Scan for the cell matching the given text and deliver its [X, Y] coordinate at center. 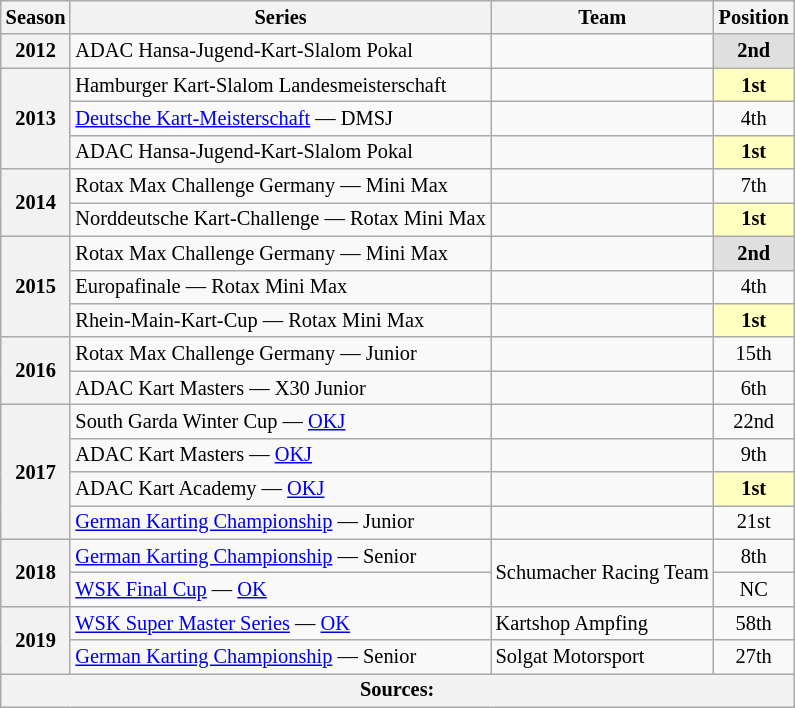
15th [754, 354]
Solgat Motorsport [602, 657]
2016 [36, 370]
21st [754, 522]
German Karting Championship — Junior [280, 522]
Rhein-Main-Kart-Cup — Rotax Mini Max [280, 320]
9th [754, 455]
2017 [36, 472]
Position [754, 17]
6th [754, 388]
2014 [36, 202]
ADAC Kart Masters — OKJ [280, 455]
WSK Super Master Series — OK [280, 623]
8th [754, 556]
Season [36, 17]
Rotax Max Challenge Germany — Junior [280, 354]
2012 [36, 51]
WSK Final Cup — OK [280, 589]
2015 [36, 286]
Deutsche Kart-Meisterschaft — DMSJ [280, 118]
Series [280, 17]
Norddeutsche Kart-Challenge — Rotax Mini Max [280, 219]
2018 [36, 572]
Schumacher Racing Team [602, 572]
ADAC Kart Academy — OKJ [280, 489]
27th [754, 657]
58th [754, 623]
South Garda Winter Cup — OKJ [280, 421]
2019 [36, 640]
NC [754, 589]
Team [602, 17]
22nd [754, 421]
ADAC Kart Masters — X30 Junior [280, 388]
7th [754, 186]
Sources: [398, 690]
Europafinale — Rotax Mini Max [280, 287]
Hamburger Kart-Slalom Landesmeisterschaft [280, 85]
Kartshop Ampfing [602, 623]
2013 [36, 118]
